From the cell containing the given text, extract its center point as (X, Y) coordinate. 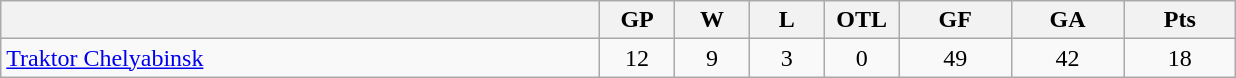
42 (1067, 58)
Pts (1180, 20)
18 (1180, 58)
0 (862, 58)
Traktor Chelyabinsk (300, 58)
GP (638, 20)
OTL (862, 20)
3 (786, 58)
L (786, 20)
12 (638, 58)
49 (955, 58)
9 (712, 58)
GA (1067, 20)
W (712, 20)
GF (955, 20)
